Locate the cell with the specified text and output its (x, y) center coordinate. 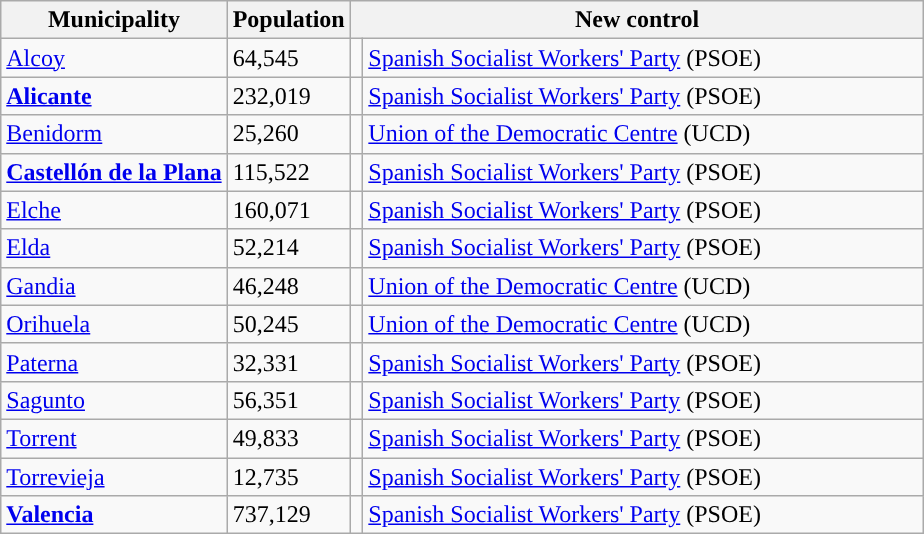
New control (637, 20)
Elche (114, 210)
115,522 (288, 172)
Elda (114, 248)
Alcoy (114, 58)
Benidorm (114, 134)
160,071 (288, 210)
12,735 (288, 477)
50,245 (288, 324)
Valencia (114, 515)
46,248 (288, 286)
56,351 (288, 400)
Torrent (114, 438)
49,833 (288, 438)
Torrevieja (114, 477)
64,545 (288, 58)
Alicante (114, 96)
25,260 (288, 134)
32,331 (288, 362)
737,129 (288, 515)
Municipality (114, 20)
Castellón de la Plana (114, 172)
Population (288, 20)
52,214 (288, 248)
Paterna (114, 362)
Gandia (114, 286)
Sagunto (114, 400)
232,019 (288, 96)
Orihuela (114, 324)
